From the cell containing the given text, extract its center point as (X, Y) coordinate. 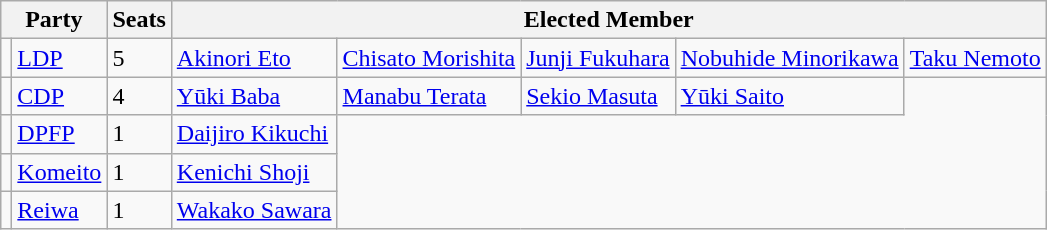
Party (54, 20)
Reiwa (60, 210)
Yūki Baba (254, 96)
Daijiro Kikuchi (254, 134)
Sekio Masuta (598, 96)
CDP (60, 96)
Elected Member (608, 20)
Komeito (60, 172)
Yūki Saito (790, 96)
Akinori Eto (254, 58)
Seats (139, 20)
5 (139, 58)
4 (139, 96)
Manabu Terata (429, 96)
Kenichi Shoji (254, 172)
Taku Nemoto (975, 58)
LDP (60, 58)
Nobuhide Minorikawa (790, 58)
DPFP (60, 134)
Chisato Morishita (429, 58)
Wakako Sawara (254, 210)
Junji Fukuhara (598, 58)
